Locate the cell with the specified text and output its [X, Y] center coordinate. 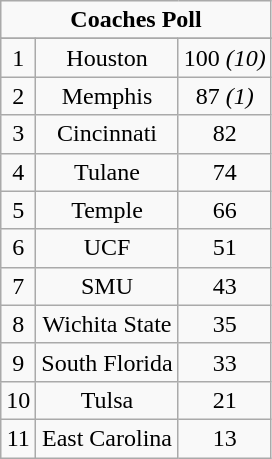
33 [224, 362]
SMU [107, 286]
Coaches Poll [136, 20]
8 [18, 324]
5 [18, 210]
9 [18, 362]
82 [224, 134]
87 (1) [224, 96]
35 [224, 324]
21 [224, 400]
10 [18, 400]
East Carolina [107, 438]
1 [18, 58]
Cincinnati [107, 134]
66 [224, 210]
51 [224, 248]
6 [18, 248]
UCF [107, 248]
Memphis [107, 96]
2 [18, 96]
4 [18, 172]
Temple [107, 210]
43 [224, 286]
Tulane [107, 172]
11 [18, 438]
100 (10) [224, 58]
South Florida [107, 362]
Wichita State [107, 324]
Houston [107, 58]
3 [18, 134]
74 [224, 172]
13 [224, 438]
Tulsa [107, 400]
7 [18, 286]
